Identify which cell holds the provided text, then report its [X, Y] central coordinate. 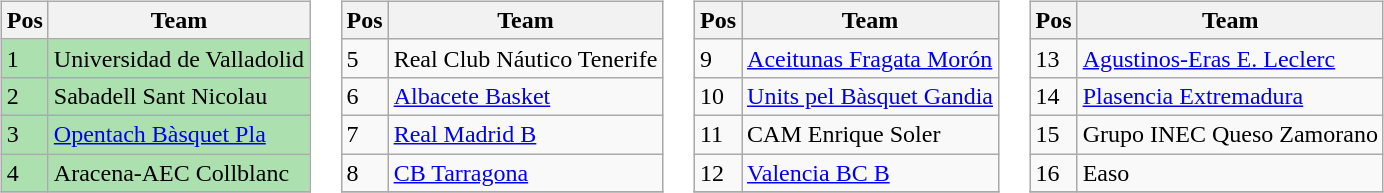
Opentach Bàsquet Pla [178, 134]
Units pel Bàsquet Gandia [870, 96]
15 [1054, 134]
Grupo INEC Queso Zamorano [1230, 134]
1 [24, 58]
Aracena-AEC Collblanc [178, 173]
8 [364, 173]
Real Club Náutico Tenerife [526, 58]
Aceitunas Fragata Morón [870, 58]
5 [364, 58]
13 [1054, 58]
2 [24, 96]
Valencia BC B [870, 173]
Albacete Basket [526, 96]
Plasencia Extremadura [1230, 96]
CB Tarragona [526, 173]
9 [718, 58]
7 [364, 134]
Easo [1230, 173]
4 [24, 173]
3 [24, 134]
6 [364, 96]
CAM Enrique Soler [870, 134]
12 [718, 173]
Sabadell Sant Nicolau [178, 96]
Universidad de Valladolid [178, 58]
10 [718, 96]
Real Madrid B [526, 134]
Agustinos-Eras E. Leclerc [1230, 58]
14 [1054, 96]
16 [1054, 173]
11 [718, 134]
